For the text-containing cell, return its midpoint in [X, Y] coordinate format. 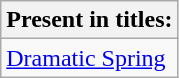
Present in titles: [90, 20]
Dramatic Spring [90, 58]
